Output the (X, Y) coordinate of the center of the cell containing the given text.  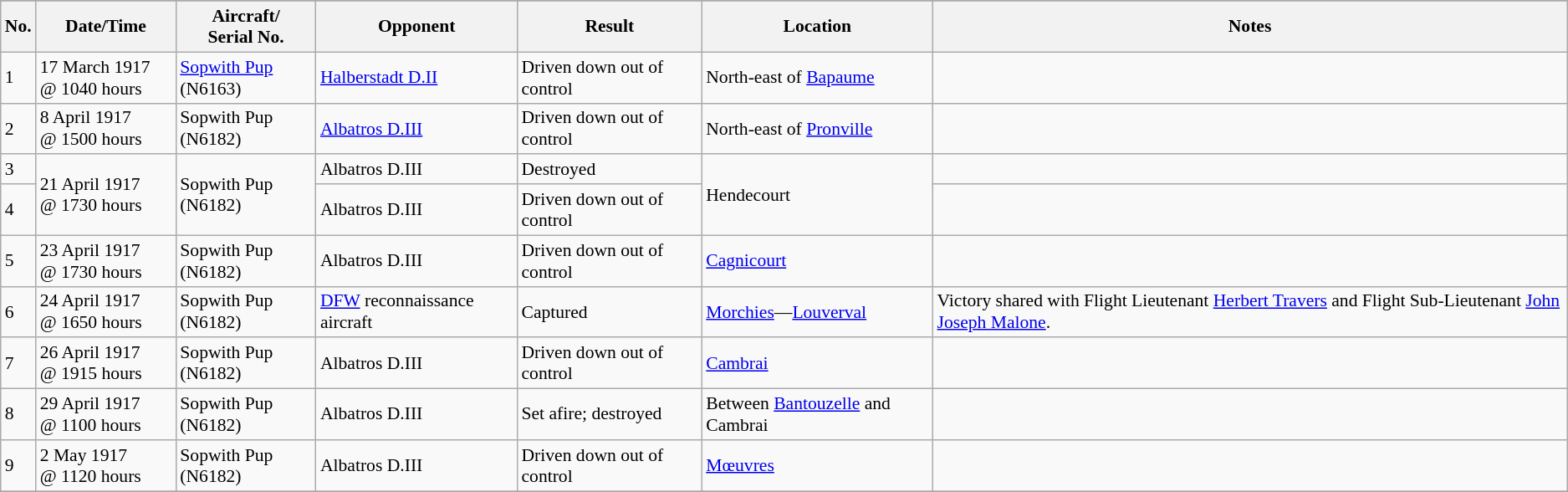
17 March 1917@ 1040 hours (106, 77)
North-east of Bapaume (817, 77)
Opponent (416, 27)
Notes (1249, 27)
DFW reconnaissance aircraft (416, 311)
Destroyed (609, 170)
1 (18, 77)
Result (609, 27)
Between Bantouzelle and Cambrai (817, 415)
5 (18, 261)
Location (817, 27)
Hendecourt (817, 196)
Morchies—Louverval (817, 311)
Set afire; destroyed (609, 415)
6 (18, 311)
8 (18, 415)
2 (18, 129)
Date/Time (106, 27)
9 (18, 465)
Captured (609, 311)
2 May 1917@ 1120 hours (106, 465)
8 April 1917@ 1500 hours (106, 129)
Mœuvres (817, 465)
Sopwith Pup(N6163) (246, 77)
7 (18, 363)
24 April 1917@ 1650 hours (106, 311)
29 April 1917@ 1100 hours (106, 415)
3 (18, 170)
23 April 1917@ 1730 hours (106, 261)
Victory shared with Flight Lieutenant Herbert Travers and Flight Sub-Lieutenant John Joseph Malone. (1249, 311)
No. (18, 27)
Halberstadt D.II (416, 77)
North-east of Pronville (817, 129)
21 April 1917@ 1730 hours (106, 196)
Cambrai (817, 363)
Cagnicourt (817, 261)
Aircraft/Serial No. (246, 27)
26 April 1917@ 1915 hours (106, 363)
4 (18, 209)
